Determine the [x, y] coordinate at the center of the cell enclosing the given text.  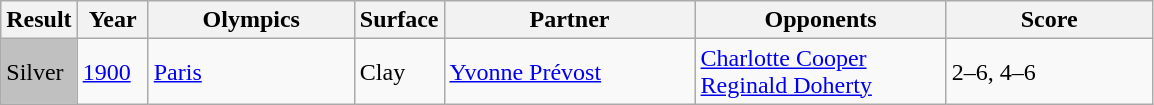
Yvonne Prévost [570, 72]
Surface [399, 20]
1900 [112, 72]
2–6, 4–6 [1049, 72]
Year [112, 20]
Charlotte Cooper Reginald Doherty [820, 72]
Clay [399, 72]
Partner [570, 20]
Silver [39, 72]
Olympics [251, 20]
Result [39, 20]
Opponents [820, 20]
Paris [251, 72]
Score [1049, 20]
